Locate the cell with the specified text and output its (X, Y) center coordinate. 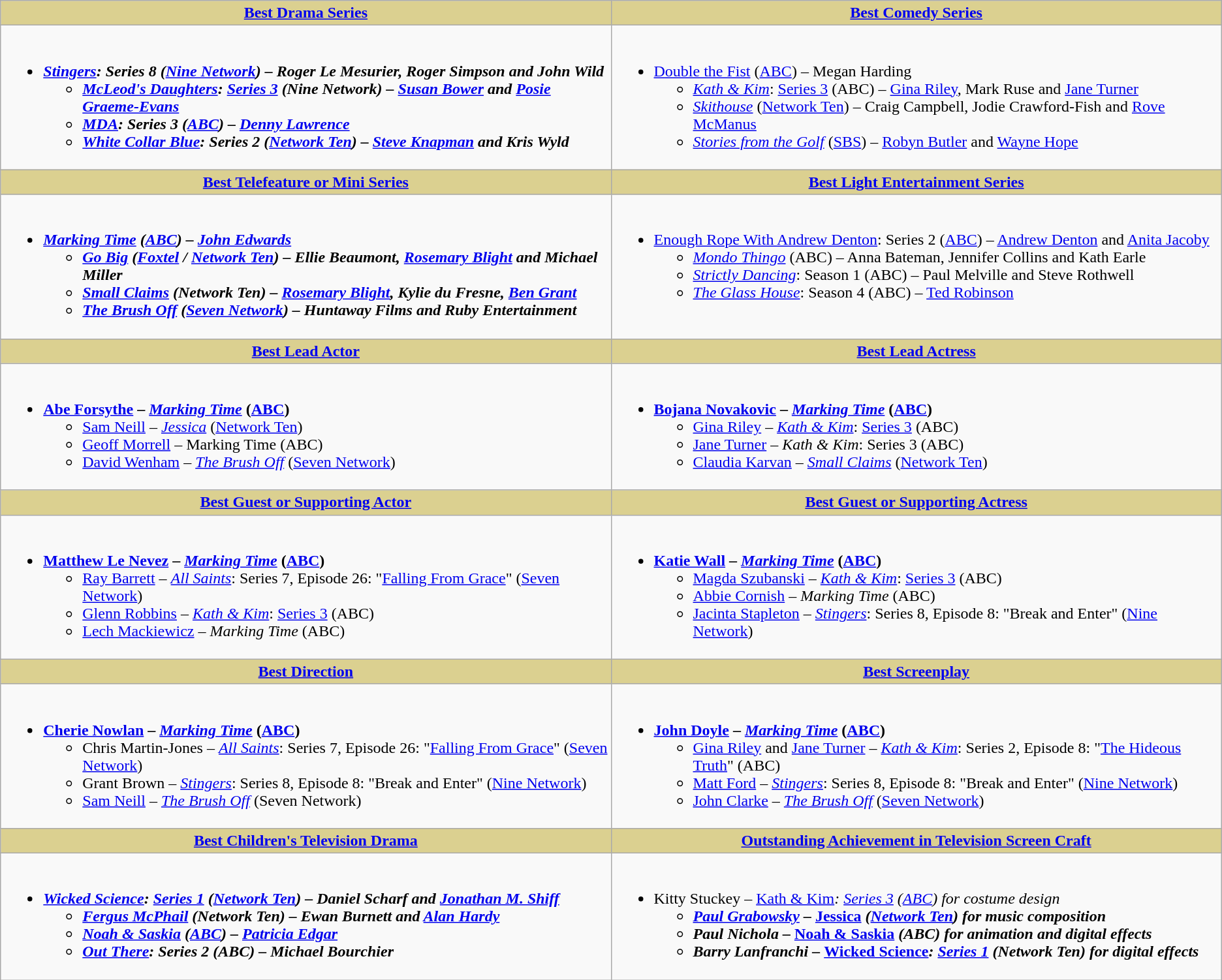
Best Comedy Series (916, 13)
Best Telefeature or Mini Series (305, 182)
Abe Forsythe – Marking Time (ABC)Sam Neill – Jessica (Network Ten)Geoff Morrell – Marking Time (ABC)David Wenham – The Brush Off (Seven Network) (305, 427)
Best Lead Actor (305, 351)
Outstanding Achievement in Television Screen Craft (916, 840)
Best Screenplay (916, 671)
Best Light Entertainment Series (916, 182)
Best Guest or Supporting Actor (305, 502)
Best Guest or Supporting Actress (916, 502)
Best Lead Actress (916, 351)
Best Direction (305, 671)
Best Children's Television Drama (305, 840)
Best Drama Series (305, 13)
